Determine the [x, y] coordinate at the center of the cell enclosing the given text.  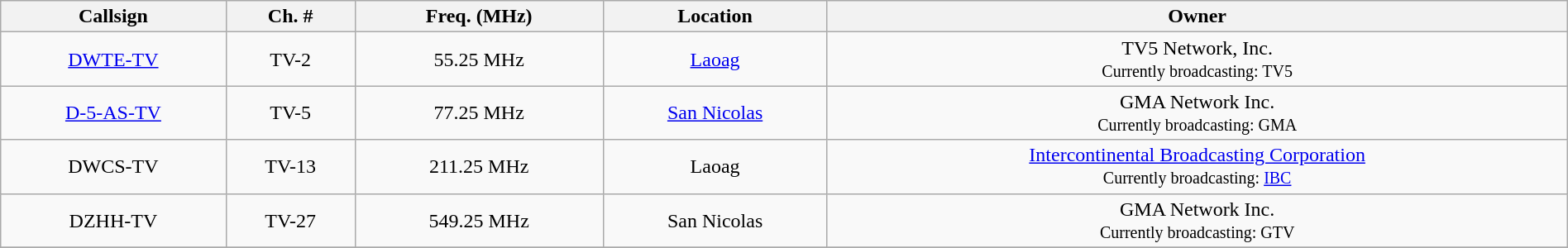
D-5-AS-TV [113, 112]
TV-5 [290, 112]
211.25 MHz [479, 167]
TV-2 [290, 60]
DWCS-TV [113, 167]
DZHH-TV [113, 220]
Freq. (MHz) [479, 17]
77.25 MHz [479, 112]
Owner [1198, 17]
Callsign [113, 17]
GMA Network Inc.Currently broadcasting: GTV [1198, 220]
549.25 MHz [479, 220]
DWTE-TV [113, 60]
TV-13 [290, 167]
Ch. # [290, 17]
TV5 Network, Inc.Currently broadcasting: TV5 [1198, 60]
Intercontinental Broadcasting CorporationCurrently broadcasting: IBC [1198, 167]
Location [715, 17]
GMA Network Inc.Currently broadcasting: GMA [1198, 112]
TV-27 [290, 220]
55.25 MHz [479, 60]
